Detect which cell encompasses the target text, then output its [x, y] center coordinate. 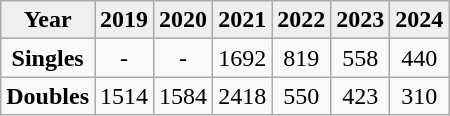
310 [420, 96]
Year [48, 20]
1514 [124, 96]
2019 [124, 20]
2024 [420, 20]
819 [302, 58]
Doubles [48, 96]
2021 [242, 20]
558 [360, 58]
1584 [184, 96]
Singles [48, 58]
550 [302, 96]
1692 [242, 58]
2020 [184, 20]
2023 [360, 20]
440 [420, 58]
2418 [242, 96]
423 [360, 96]
2022 [302, 20]
